Return (X, Y) of the center of cell containing provided text 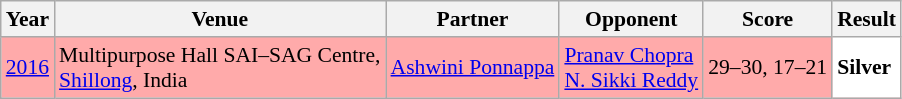
Year (28, 19)
Partner (473, 19)
Opponent (631, 19)
Pranav Chopra N. Sikki Reddy (631, 68)
Multipurpose Hall SAI–SAG Centre,Shillong, India (220, 68)
29–30, 17–21 (768, 68)
Venue (220, 19)
Result (866, 19)
Score (768, 19)
Silver (866, 68)
Ashwini Ponnappa (473, 68)
2016 (28, 68)
